From the cell containing the given text, extract its center point as [X, Y] coordinate. 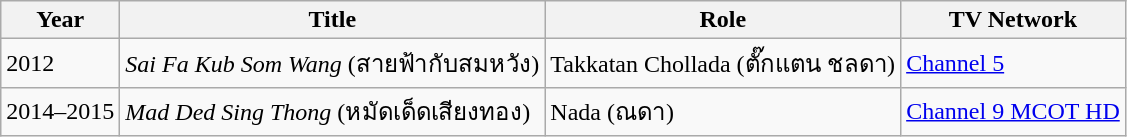
TV Network [1014, 20]
Year [60, 20]
Sai Fa Kub Som Wang (สายฟ้ากับสมหวัง) [332, 64]
Channel 9 MCOT HD [1014, 112]
Takkatan Chollada (ตั๊กแตน ชลดา) [723, 64]
2012 [60, 64]
Mad Ded Sing Thong (หมัดเด็ดเสียงทอง) [332, 112]
Nada (ณดา) [723, 112]
2014–2015 [60, 112]
Role [723, 20]
Title [332, 20]
Channel 5 [1014, 64]
